Return the (X, Y) coordinate for the center point of the cell that contains the specified text.  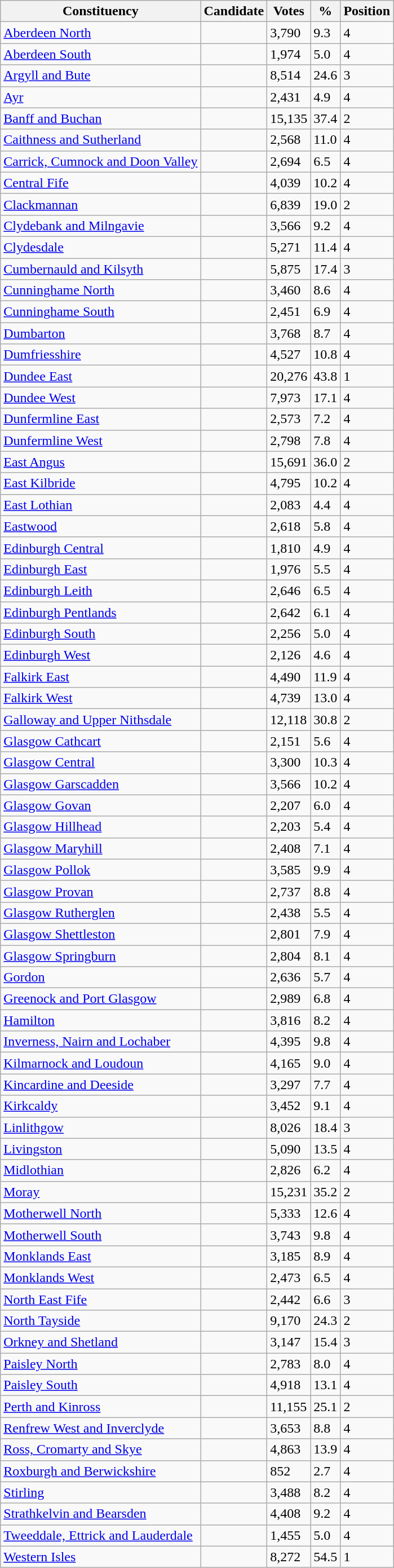
3,743 (289, 1235)
2,438 (289, 913)
Glasgow Cathcart (100, 741)
37.4 (326, 118)
Dundee East (100, 376)
Perth and Kinross (100, 1407)
6.0 (326, 805)
4,165 (289, 1063)
Orkney and Shetland (100, 1342)
Ayr (100, 97)
8.0 (326, 1364)
% (326, 11)
1,455 (289, 1535)
Livingston (100, 1149)
Edinburgh East (100, 569)
8.1 (326, 956)
Paisley North (100, 1364)
Dumfriesshire (100, 355)
Motherwell North (100, 1213)
2,573 (289, 419)
4,527 (289, 355)
2,431 (289, 97)
2,207 (289, 805)
Edinburgh Central (100, 548)
Roxburgh and Berwickshire (100, 1471)
2,618 (289, 526)
Gordon (100, 977)
2,408 (289, 848)
2,783 (289, 1364)
Cunninghame North (100, 290)
Glasgow Central (100, 763)
Glasgow Maryhill (100, 848)
9,170 (289, 1321)
Dundee West (100, 398)
Paisley South (100, 1385)
4.6 (326, 655)
Edinburgh Pentlands (100, 612)
9.3 (326, 33)
3,653 (289, 1428)
17.1 (326, 398)
4,918 (289, 1385)
8,272 (289, 1557)
Glasgow Pollok (100, 870)
7,973 (289, 398)
Western Isles (100, 1557)
2,989 (289, 999)
Glasgow Provan (100, 891)
13.5 (326, 1149)
Aberdeen South (100, 54)
24.3 (326, 1321)
Glasgow Rutherglen (100, 913)
18.4 (326, 1127)
East Lothian (100, 505)
Glasgow Shettleston (100, 934)
13.1 (326, 1385)
Dunfermline West (100, 441)
3,460 (289, 290)
Cumbernauld and Kilsyth (100, 269)
2,826 (289, 1170)
Position (367, 11)
2,642 (289, 612)
1,810 (289, 548)
Glasgow Hillhead (100, 827)
East Kilbride (100, 483)
3,790 (289, 33)
Central Fife (100, 183)
Caithness and Sutherland (100, 140)
Kincardine and Deeside (100, 1085)
4,795 (289, 483)
Edinburgh West (100, 655)
36.0 (326, 462)
15.4 (326, 1342)
4,395 (289, 1042)
9.0 (326, 1063)
2,636 (289, 977)
12,118 (289, 720)
10.8 (326, 355)
5,333 (289, 1213)
5.7 (326, 977)
25.1 (326, 1407)
2,451 (289, 312)
2.7 (326, 1471)
35.2 (326, 1192)
Kirkcaldy (100, 1106)
Linlithgow (100, 1127)
Moray (100, 1192)
5,271 (289, 247)
5,090 (289, 1149)
6.1 (326, 612)
Cunninghame South (100, 312)
3,488 (289, 1492)
3,185 (289, 1256)
8.7 (326, 333)
7.7 (326, 1085)
North East Fife (100, 1299)
30.8 (326, 720)
Midlothian (100, 1170)
24.6 (326, 76)
17.4 (326, 269)
19.0 (326, 204)
12.6 (326, 1213)
2,568 (289, 140)
Strathkelvin and Bearsden (100, 1514)
8,026 (289, 1127)
Inverness, Nairn and Lochaber (100, 1042)
6,839 (289, 204)
2,694 (289, 161)
4,490 (289, 677)
9.9 (326, 870)
Constituency (100, 11)
8,514 (289, 76)
Dunfermline East (100, 419)
3,147 (289, 1342)
11,155 (289, 1407)
Monklands East (100, 1256)
Motherwell South (100, 1235)
1,976 (289, 569)
Banff and Buchan (100, 118)
Candidate (234, 11)
5,875 (289, 269)
11.0 (326, 140)
3,300 (289, 763)
Clydebank and Milngavie (100, 226)
15,135 (289, 118)
Clackmannan (100, 204)
Votes (289, 11)
3,297 (289, 1085)
2,151 (289, 741)
5.4 (326, 827)
43.8 (326, 376)
Tweeddale, Ettrick and Lauderdale (100, 1535)
2,126 (289, 655)
Falkirk West (100, 698)
2,737 (289, 891)
15,231 (289, 1192)
Carrick, Cumnock and Doon Valley (100, 161)
3,768 (289, 333)
2,256 (289, 634)
Aberdeen North (100, 33)
11.4 (326, 247)
Ross, Cromarty and Skye (100, 1450)
2,804 (289, 956)
6.6 (326, 1299)
2,646 (289, 591)
7.8 (326, 441)
Renfrew West and Inverclyde (100, 1428)
2,798 (289, 441)
11.9 (326, 677)
3,816 (289, 1020)
4,863 (289, 1450)
13.0 (326, 698)
7.2 (326, 419)
East Angus (100, 462)
7.1 (326, 848)
10.3 (326, 763)
Edinburgh Leith (100, 591)
8.9 (326, 1256)
3,585 (289, 870)
Glasgow Springburn (100, 956)
2,473 (289, 1278)
Greenock and Port Glasgow (100, 999)
4,039 (289, 183)
Kilmarnock and Loudoun (100, 1063)
852 (289, 1471)
20,276 (289, 376)
6.2 (326, 1170)
13.9 (326, 1450)
3,452 (289, 1106)
Glasgow Govan (100, 805)
Falkirk East (100, 677)
9.1 (326, 1106)
4,739 (289, 698)
54.5 (326, 1557)
7.9 (326, 934)
Argyll and Bute (100, 76)
6.8 (326, 999)
5.8 (326, 526)
2,203 (289, 827)
2,442 (289, 1299)
Galloway and Upper Nithsdale (100, 720)
Stirling (100, 1492)
6.9 (326, 312)
1,974 (289, 54)
2,083 (289, 505)
Clydesdale (100, 247)
4,408 (289, 1514)
8.6 (326, 290)
2,801 (289, 934)
Eastwood (100, 526)
Edinburgh South (100, 634)
Dumbarton (100, 333)
Hamilton (100, 1020)
15,691 (289, 462)
5.6 (326, 741)
Glasgow Garscadden (100, 784)
North Tayside (100, 1321)
4.4 (326, 505)
Monklands West (100, 1278)
